Scan for the cell matching the given text and deliver its (x, y) coordinate at center. 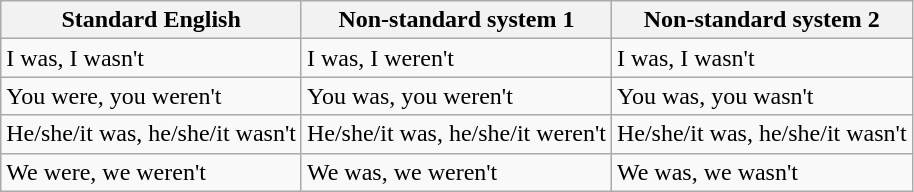
You was, you wasn't (762, 96)
We was, we weren't (456, 172)
Non-standard system 1 (456, 20)
We was, we wasn't (762, 172)
Non-standard system 2 (762, 20)
We were, we weren't (152, 172)
You was, you weren't (456, 96)
Standard English (152, 20)
You were, you weren't (152, 96)
I was, I weren't (456, 58)
He/she/it was, he/she/it weren't (456, 134)
